Provide the (X, Y) coordinate of the cell's center where the given text is located.  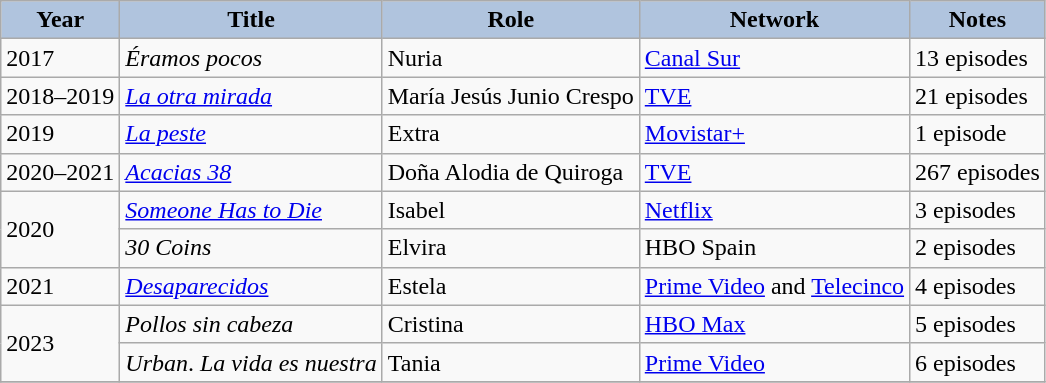
La otra mirada (251, 96)
Doña Alodia de Quiroga (510, 172)
Elvira (510, 248)
Netflix (774, 210)
Prime Video and Telecinco (774, 286)
5 episodes (978, 324)
Year (60, 20)
2018–2019 (60, 96)
Acacias 38 (251, 172)
Notes (978, 20)
Urban. La vida es nuestra (251, 362)
30 Coins (251, 248)
1 episode (978, 134)
Someone Has to Die (251, 210)
2023 (60, 343)
Cristina (510, 324)
2021 (60, 286)
María Jesús Junio Crespo (510, 96)
2 episodes (978, 248)
Extra (510, 134)
Network (774, 20)
Canal Sur (774, 58)
4 episodes (978, 286)
HBO Spain (774, 248)
Movistar+ (774, 134)
Éramos pocos (251, 58)
13 episodes (978, 58)
21 episodes (978, 96)
2020–2021 (60, 172)
3 episodes (978, 210)
Estela (510, 286)
Tania (510, 362)
6 episodes (978, 362)
HBO Max (774, 324)
Isabel (510, 210)
Pollos sin cabeza (251, 324)
2017 (60, 58)
2019 (60, 134)
Nuria (510, 58)
Role (510, 20)
2020 (60, 229)
Prime Video (774, 362)
La peste (251, 134)
267 episodes (978, 172)
Desaparecidos (251, 286)
Title (251, 20)
